Return the (X, Y) coordinate for the center point of the cell that contains the specified text.  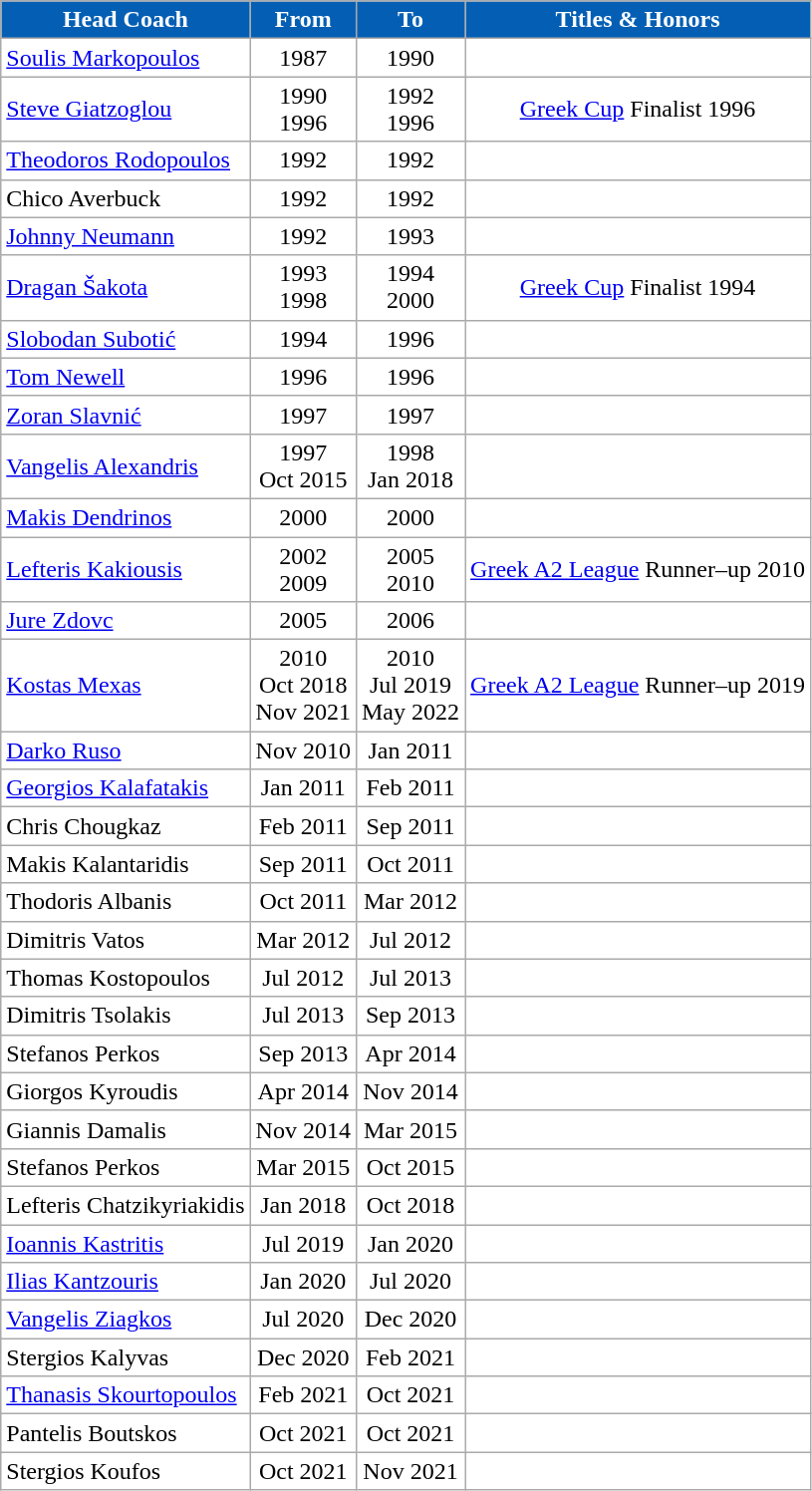
Stergios Kalyvas (126, 1357)
Titles & Honors (638, 20)
Head Coach (126, 20)
Thomas Kostopoulos (126, 978)
Greek A2 League Runner–up 2019 (638, 686)
Oct 2015 (410, 1167)
Giorgos Kyroudis (126, 1091)
Makis Kalantaridis (126, 864)
Kostas Mexas (126, 686)
Chico Averbuck (126, 198)
Vangelis Alexandris (126, 466)
19931998 (303, 287)
2005 (303, 621)
2010Jul 2019May 2022 (410, 686)
Tom Newell (126, 377)
Makis Dendrinos (126, 517)
Giannis Damalis (126, 1129)
1994 (303, 339)
20022009 (303, 568)
19901996 (303, 110)
1987 (303, 58)
Chris Chougkaz (126, 826)
To (410, 20)
Greek Cup Finalist 1994 (638, 287)
Pantelis Boutskos (126, 1433)
Greek Cup Finalist 1996 (638, 110)
2006 (410, 621)
Jure Zdovc (126, 621)
Darko Ruso (126, 750)
Johnny Neumann (126, 236)
Georgios Kalafatakis (126, 788)
Soulis Markopoulos (126, 58)
Ioannis Kastritis (126, 1243)
20052010 (410, 568)
Zoran Slavnić (126, 415)
Greek A2 League Runner–up 2010 (638, 568)
19942000 (410, 287)
Steve Giatzoglou (126, 110)
1998Jan 2018 (410, 466)
Slobodan Subotić (126, 339)
Thodoris Albanis (126, 902)
Lefteris Chatzikyriakidis (126, 1205)
Ilias Kantzouris (126, 1282)
Dimitris Vatos (126, 940)
Stergios Koufos (126, 1471)
1993 (410, 236)
Dragan Šakota (126, 287)
Vangelis Ziagkos (126, 1320)
Oct 2018 (410, 1205)
2010Oct 2018Nov 2021 (303, 686)
1997Oct 2015 (303, 466)
Jul 2019 (303, 1243)
Theodoros Rodopoulos (126, 160)
Nov 2010 (303, 750)
Lefteris Kakiousis (126, 568)
From (303, 20)
Dimitris Tsolakis (126, 1016)
1990 (410, 58)
19921996 (410, 110)
Thanasis Skourtopoulos (126, 1395)
Jan 2018 (303, 1205)
Nov 2021 (410, 1471)
